From the cell containing the given text, extract its center point as [x, y] coordinate. 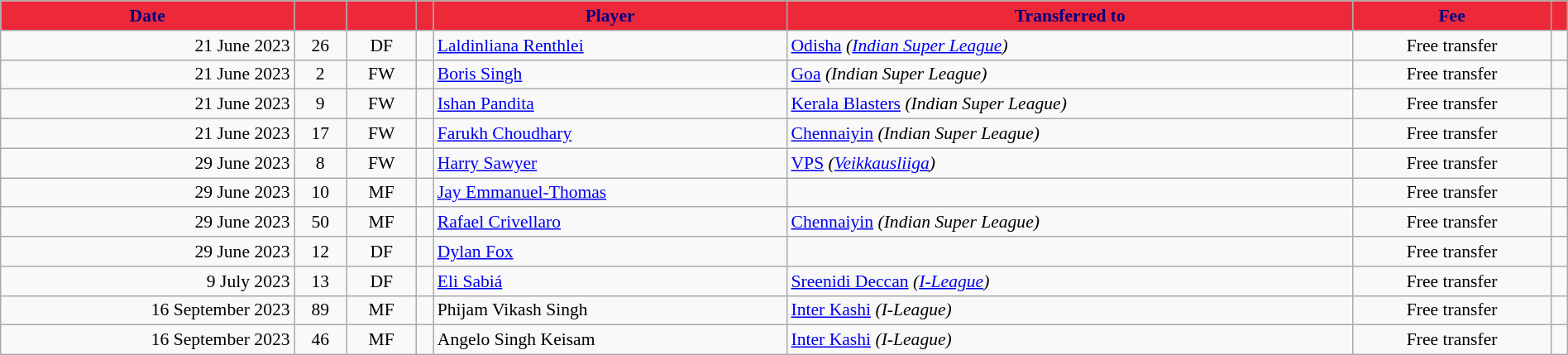
Harry Sawyer [610, 163]
Transferred to [1070, 16]
Player [610, 16]
17 [321, 134]
Angelo Singh Keisam [610, 340]
9 [321, 104]
89 [321, 310]
Jay Emmanuel-Thomas [610, 193]
50 [321, 223]
Farukh Choudhary [610, 134]
Laldinliana Renthlei [610, 46]
9 July 2023 [147, 281]
8 [321, 163]
Eli Sabiá [610, 281]
Goa (Indian Super League) [1070, 74]
46 [321, 340]
Boris Singh [610, 74]
Date [147, 16]
Ishan Pandita [610, 104]
2 [321, 74]
VPS (Veikkausliiga) [1070, 163]
Odisha (Indian Super League) [1070, 46]
Rafael Crivellaro [610, 223]
Dylan Fox [610, 252]
26 [321, 46]
Phijam Vikash Singh [610, 310]
Kerala Blasters (Indian Super League) [1070, 104]
12 [321, 252]
Fee [1452, 16]
10 [321, 193]
Sreenidi Deccan (I-League) [1070, 281]
13 [321, 281]
